Capture the cell that displays the provided text and extract its [X, Y] central coordinate. 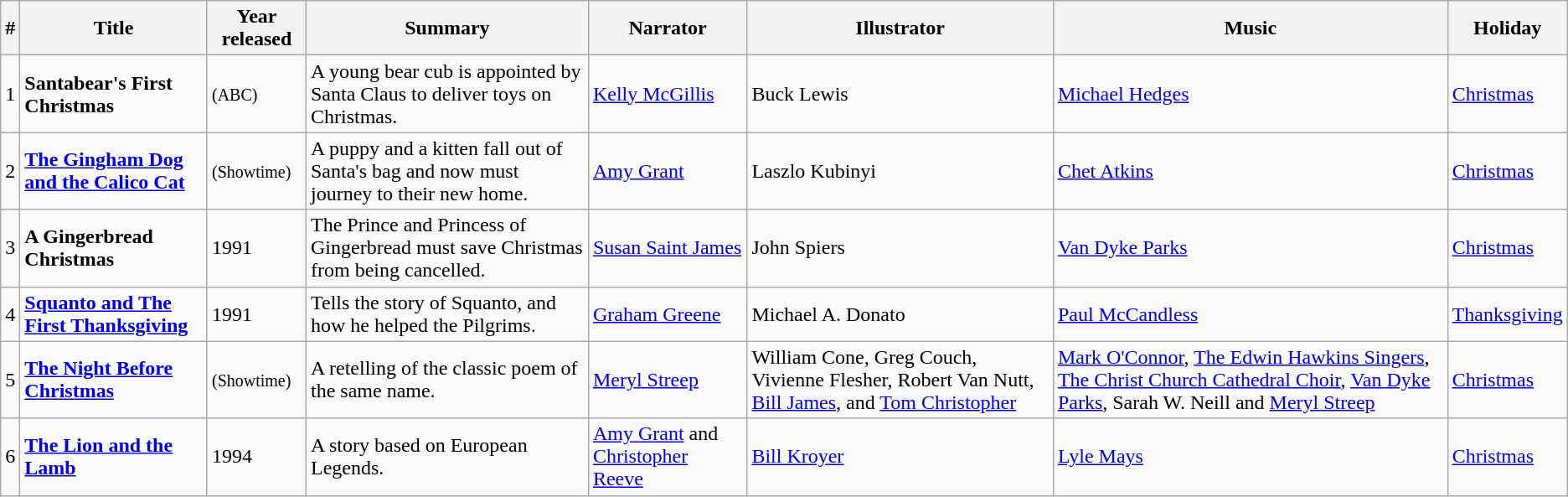
Tells the story of Squanto, and how he helped the Pilgrims. [447, 313]
Santabear's First Christmas [114, 94]
A Gingerbread Christmas [114, 248]
Mark O'Connor, The Edwin Hawkins Singers, The Christ Church Cathedral Choir, Van Dyke Parks, Sarah W. Neill and Meryl Streep [1250, 380]
1994 [256, 457]
Graham Greene [667, 313]
Buck Lewis [900, 94]
Holiday [1508, 28]
A story based on European Legends. [447, 457]
Van Dyke Parks [1250, 248]
4 [10, 313]
Summary [447, 28]
Chet Atkins [1250, 171]
Thanksgiving [1508, 313]
3 [10, 248]
Title [114, 28]
A retelling of the classic poem of the same name. [447, 380]
A puppy and a kitten fall out of Santa's bag and now must journey to their new home. [447, 171]
(ABC) [256, 94]
The Prince and Princess of Gingerbread must save Christmas from being cancelled. [447, 248]
Squanto and The First Thanksgiving [114, 313]
# [10, 28]
1 [10, 94]
2 [10, 171]
6 [10, 457]
Bill Kroyer [900, 457]
Michael A. Donato [900, 313]
Illustrator [900, 28]
Laszlo Kubinyi [900, 171]
Amy Grant [667, 171]
Meryl Streep [667, 380]
The Gingham Dog and the Calico Cat [114, 171]
Music [1250, 28]
5 [10, 380]
Narrator [667, 28]
A young bear cub is appointed by Santa Claus to deliver toys on Christmas. [447, 94]
Michael Hedges [1250, 94]
John Spiers [900, 248]
Paul McCandless [1250, 313]
William Cone, Greg Couch, Vivienne Flesher, Robert Van Nutt, Bill James, and Tom Christopher [900, 380]
Kelly McGillis [667, 94]
The Night Before Christmas [114, 380]
Year released [256, 28]
Lyle Mays [1250, 457]
The Lion and the Lamb [114, 457]
Amy Grant and Christopher Reeve [667, 457]
Susan Saint James [667, 248]
